Determine the (X, Y) coordinate at the center of the cell enclosing the given text.  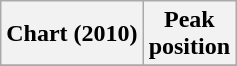
Chart (2010) (72, 34)
Peakposition (189, 34)
